From the cell containing the given text, extract its center point as [x, y] coordinate. 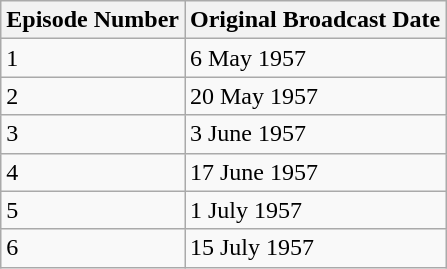
20 May 1957 [314, 96]
3 [93, 134]
3 June 1957 [314, 134]
15 July 1957 [314, 248]
1 [93, 58]
Original Broadcast Date [314, 20]
6 [93, 248]
2 [93, 96]
4 [93, 172]
Episode Number [93, 20]
17 June 1957 [314, 172]
6 May 1957 [314, 58]
1 July 1957 [314, 210]
5 [93, 210]
